Output the (x, y) coordinate of the center of the cell containing the given text.  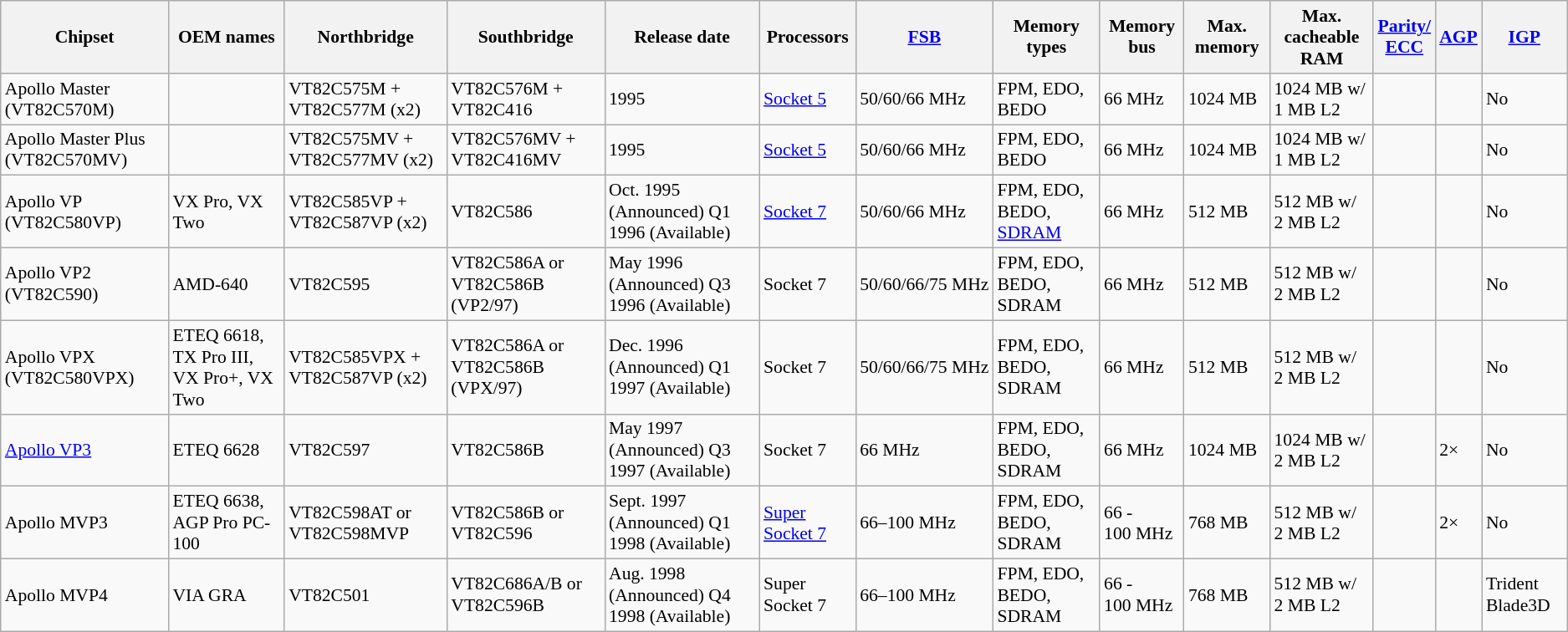
Sept. 1997 (Announced) Q1 1998 (Available) (682, 523)
VT82C598AT or VT82C598MVP (365, 523)
Parity/ECC (1404, 37)
Max. cacheable RAM (1322, 37)
VT82C597 (365, 450)
Dec. 1996 (Announced) Q1 1997 (Available) (682, 367)
Apollo VP2 (VT82C590) (85, 284)
Oct. 1995 (Announced) Q1 1996 (Available) (682, 212)
VT82C576M + VT82C416 (525, 99)
VT82C586B (525, 450)
May 1997 (Announced) Q3 1997 (Available) (682, 450)
ETEQ 6628 (226, 450)
VT82C586B or VT82C596 (525, 523)
Apollo MVP3 (85, 523)
IGP (1525, 37)
VT82C575M + VT82C577M (x2) (365, 99)
VX Pro, VX Two (226, 212)
VT82C585VP + VT82C587VP (x2) (365, 212)
Memory bus (1142, 37)
VT82C595 (365, 284)
FSB (924, 37)
Max. memory (1228, 37)
AMD-640 (226, 284)
OEM names (226, 37)
Apollo VP3 (85, 450)
VIA GRA (226, 595)
Memory types (1046, 37)
VT82C576MV + VT82C416MV (525, 150)
VT82C686A/B or VT82C596B (525, 595)
Release date (682, 37)
VT82C501 (365, 595)
ETEQ 6618, TX Pro III, VX Pro+, VX Two (226, 367)
Trident Blade3D (1525, 595)
Apollo VP (VT82C580VP) (85, 212)
AGP (1458, 37)
VT82C585VPX + VT82C587VP (x2) (365, 367)
Chipset (85, 37)
Apollo MVP4 (85, 595)
Aug. 1998 (Announced) Q4 1998 (Available) (682, 595)
1024 MB w/ 2 MB L2 (1322, 450)
Apollo Master (VT82C570M) (85, 99)
Apollo Master Plus (VT82C570MV) (85, 150)
Apollo VPX (VT82C580VPX) (85, 367)
Processors (808, 37)
Northbridge (365, 37)
VT82C575MV + VT82C577MV (x2) (365, 150)
VT82C586A or VT82C586B (VP2/97) (525, 284)
Southbridge (525, 37)
ETEQ 6638, AGP Pro PC-100 (226, 523)
VT82C586 (525, 212)
VT82C586A or VT82C586B (VPX/97) (525, 367)
May 1996 (Announced) Q3 1996 (Available) (682, 284)
